Locate the cell with the specified text and output its (X, Y) center coordinate. 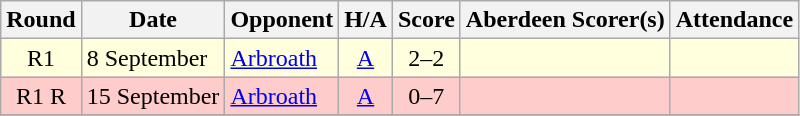
0–7 (426, 96)
Date (153, 20)
R1 (41, 58)
Attendance (734, 20)
H/A (366, 20)
2–2 (426, 58)
R1 R (41, 96)
Round (41, 20)
8 September (153, 58)
Aberdeen Scorer(s) (565, 20)
Score (426, 20)
Opponent (282, 20)
15 September (153, 96)
